Locate the cell with the specified text and output its [X, Y] center coordinate. 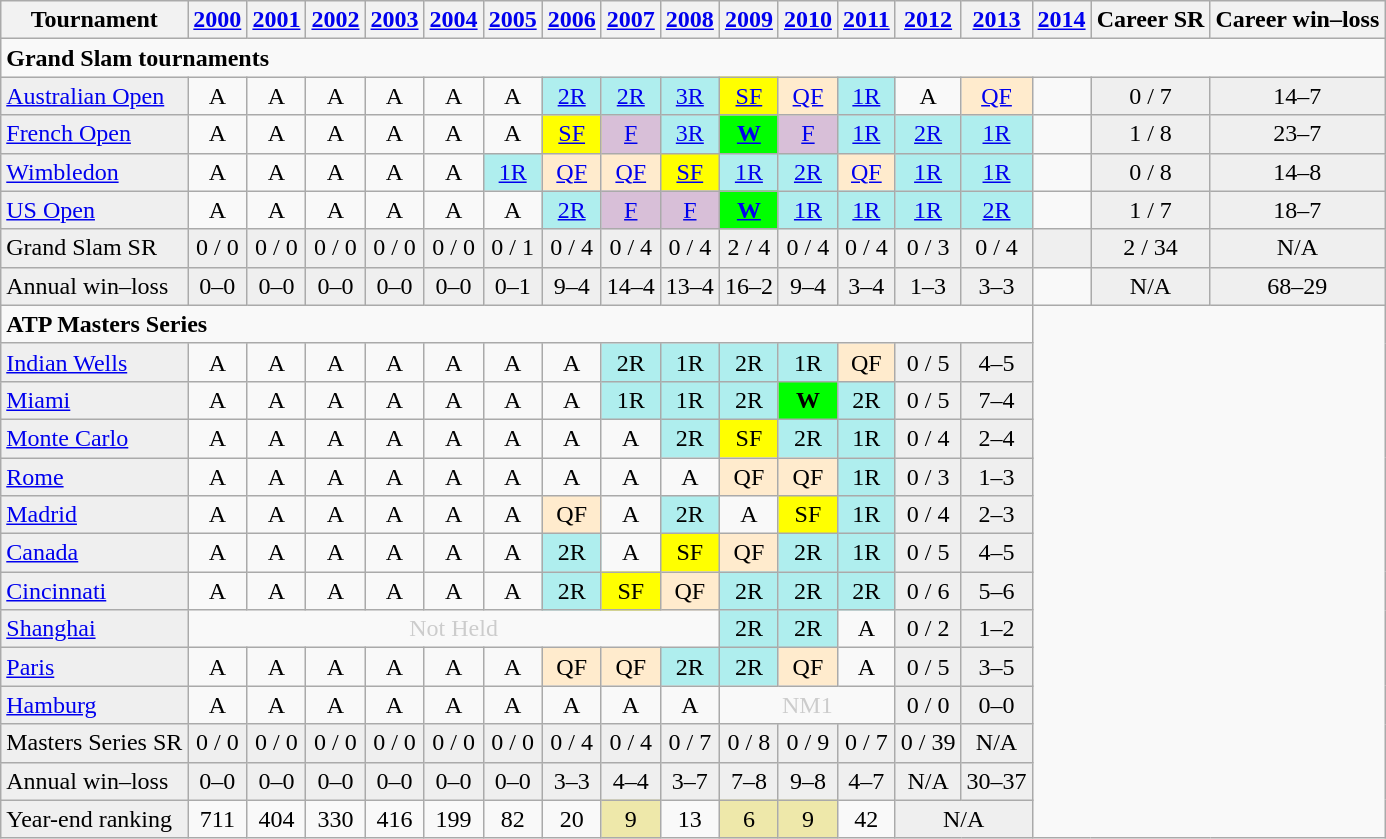
1 / 7 [1150, 210]
0 / 9 [808, 743]
2009 [748, 20]
Hamburg [94, 705]
7–8 [748, 781]
Year-end ranking [94, 819]
82 [512, 819]
330 [336, 819]
2000 [218, 20]
2005 [512, 20]
3–5 [996, 667]
Tournament [94, 20]
Grand Slam SR [94, 248]
2001 [276, 20]
2011 [866, 20]
199 [454, 819]
Canada [94, 553]
13 [690, 819]
Australian Open [94, 96]
Monte Carlo [94, 438]
2013 [996, 20]
Indian Wells [94, 362]
1 / 8 [1150, 134]
2012 [928, 20]
2008 [690, 20]
0 / 6 [928, 591]
Not Held [454, 629]
0 / 2 [928, 629]
711 [218, 819]
18–7 [1298, 210]
Cincinnati [94, 591]
2006 [572, 20]
2014 [1062, 20]
NM1 [807, 705]
6 [748, 819]
68–29 [1298, 286]
2002 [336, 20]
7–4 [996, 400]
0 / 39 [928, 743]
4–4 [630, 781]
0 / 1 [512, 248]
Shanghai [94, 629]
9–8 [808, 781]
Miami [94, 400]
0–1 [512, 286]
Paris [94, 667]
2–4 [996, 438]
Grand Slam tournaments [693, 58]
2 / 4 [748, 248]
14–8 [1298, 172]
Career win–loss [1298, 20]
14–4 [630, 286]
13–4 [690, 286]
5–6 [996, 591]
Rome [94, 477]
2–3 [996, 515]
2004 [454, 20]
Masters Series SR [94, 743]
3–7 [690, 781]
US Open [94, 210]
2 / 34 [1150, 248]
20 [572, 819]
Wimbledon [94, 172]
2007 [630, 20]
16–2 [748, 286]
14–7 [1298, 96]
3–4 [866, 286]
Madrid [94, 515]
23–7 [1298, 134]
2003 [394, 20]
30–37 [996, 781]
42 [866, 819]
Career SR [1150, 20]
French Open [94, 134]
ATP Masters Series [516, 324]
2010 [808, 20]
404 [276, 819]
1–2 [996, 629]
416 [394, 819]
4–7 [866, 781]
